Pinpoint the cell where the given text exists, returning its (x, y) midpoint coordinate. 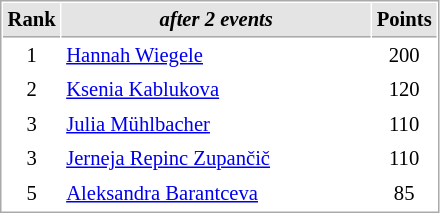
Julia Mühlbacher (216, 124)
Ksenia Kablukova (216, 90)
Jerneja Repinc Zupančič (216, 158)
after 2 events (216, 20)
Points (404, 20)
120 (404, 90)
Hannah Wiegele (216, 56)
85 (404, 194)
Rank (32, 20)
5 (32, 194)
2 (32, 90)
1 (32, 56)
Aleksandra Barantceva (216, 194)
200 (404, 56)
